Identify which cell holds the provided text, then report its (x, y) central coordinate. 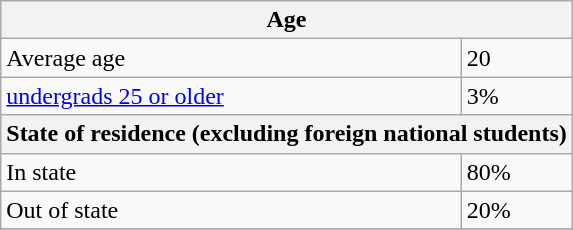
Age (287, 20)
Out of state (232, 210)
20% (516, 210)
80% (516, 172)
State of residence (excluding foreign national students) (287, 134)
3% (516, 96)
20 (516, 58)
In state (232, 172)
Average age (232, 58)
undergrads 25 or older (232, 96)
